Pinpoint the cell where the given text exists, returning its [X, Y] midpoint coordinate. 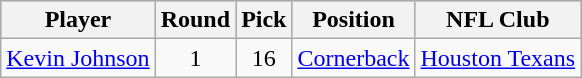
Kevin Johnson [78, 58]
NFL Club [498, 20]
Cornerback [354, 58]
1 [195, 58]
Pick [264, 20]
Player [78, 20]
16 [264, 58]
Houston Texans [498, 58]
Position [354, 20]
Round [195, 20]
